From the cell containing the given text, extract its center point as (X, Y) coordinate. 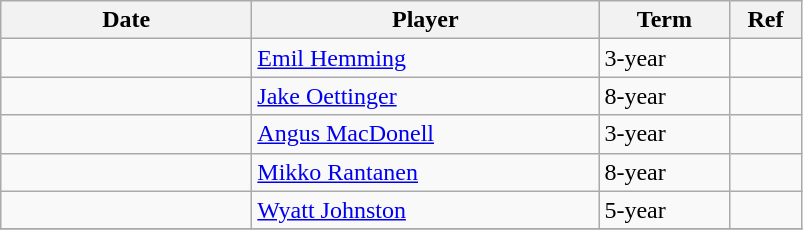
Player (426, 20)
Emil Hemming (426, 58)
Jake Oettinger (426, 96)
Ref (766, 20)
Date (126, 20)
Angus MacDonell (426, 134)
Term (664, 20)
5-year (664, 210)
Wyatt Johnston (426, 210)
Mikko Rantanen (426, 172)
